From the cell containing the given text, extract its center point as (x, y) coordinate. 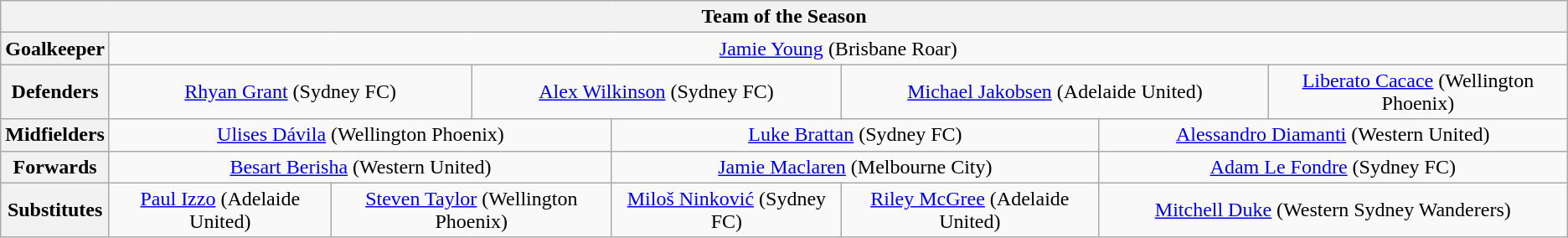
Team of the Season (784, 17)
Luke Brattan (Sydney FC) (854, 135)
Paul Izzo (Adelaide United) (219, 210)
Goalkeeper (55, 49)
Jamie Maclaren (Melbourne City) (854, 167)
Midfielders (55, 135)
Forwards (55, 167)
Riley McGree (Adelaide United) (970, 210)
Mitchell Duke (Western Sydney Wanderers) (1333, 210)
Ulises Dávila (Wellington Phoenix) (360, 135)
Defenders (55, 92)
Liberato Cacace (Wellington Phoenix) (1419, 92)
Besart Berisha (Western United) (360, 167)
Jamie Young (Brisbane Roar) (838, 49)
Substitutes (55, 210)
Steven Taylor (Wellington Phoenix) (471, 210)
Michael Jakobsen (Adelaide United) (1055, 92)
Adam Le Fondre (Sydney FC) (1333, 167)
Alessandro Diamanti (Western United) (1333, 135)
Alex Wilkinson (Sydney FC) (657, 92)
Miloš Ninković (Sydney FC) (726, 210)
Rhyan Grant (Sydney FC) (290, 92)
